Determine the (X, Y) coordinate at the center of the cell enclosing the given text.  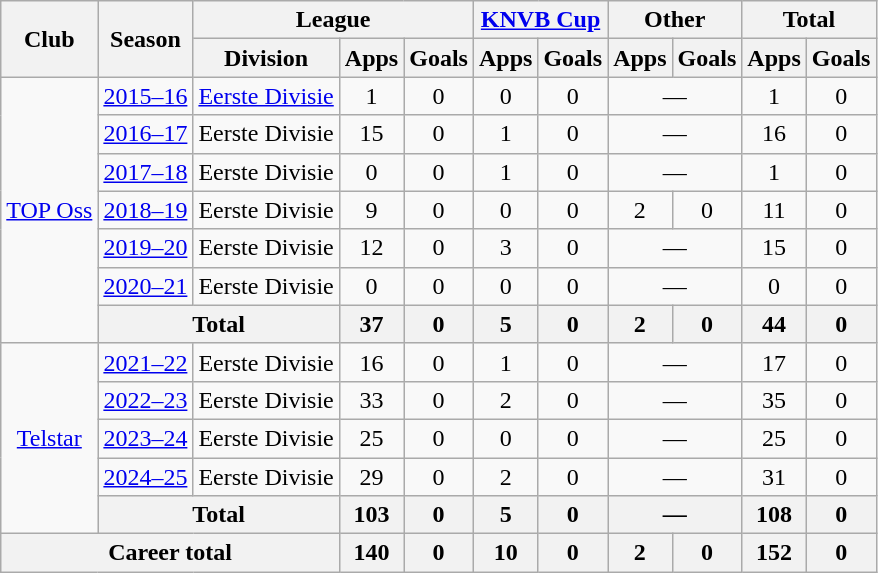
31 (774, 477)
League (334, 20)
2017–18 (146, 172)
2024–25 (146, 477)
Club (50, 39)
KNVB Cup (540, 20)
2018–19 (146, 210)
9 (371, 210)
2016–17 (146, 134)
12 (371, 248)
11 (774, 210)
2021–22 (146, 362)
Division (266, 58)
2019–20 (146, 248)
108 (774, 515)
2015–16 (146, 96)
35 (774, 400)
44 (774, 324)
Season (146, 39)
3 (505, 248)
17 (774, 362)
2022–23 (146, 400)
Career total (170, 553)
10 (505, 553)
TOP Oss (50, 210)
Telstar (50, 438)
Other (675, 20)
152 (774, 553)
33 (371, 400)
29 (371, 477)
2020–21 (146, 286)
2023–24 (146, 438)
103 (371, 515)
140 (371, 553)
37 (371, 324)
